Pinpoint the cell where the given text exists, returning its [x, y] midpoint coordinate. 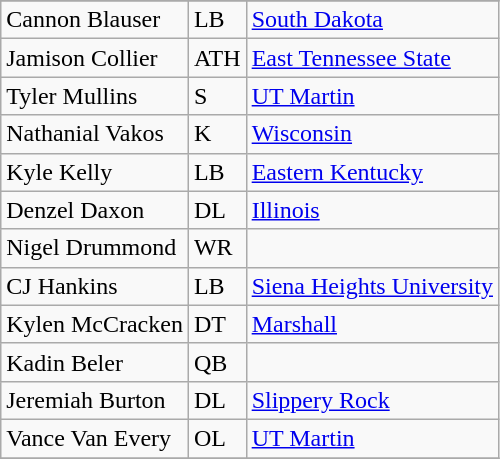
WR [217, 248]
Illinois [372, 210]
Kylen McCracken [95, 324]
Siena Heights University [372, 286]
Jamison Collier [95, 58]
Slippery Rock [372, 400]
Jeremiah Burton [95, 400]
OL [217, 438]
Cannon Blauser [95, 20]
Tyler Mullins [95, 96]
South Dakota [372, 20]
K [217, 134]
Nigel Drummond [95, 248]
Kadin Beler [95, 362]
DT [217, 324]
Marshall [372, 324]
East Tennessee State [372, 58]
Denzel Daxon [95, 210]
S [217, 96]
Wisconsin [372, 134]
Kyle Kelly [95, 172]
Eastern Kentucky [372, 172]
QB [217, 362]
Nathanial Vakos [95, 134]
Vance Van Every [95, 438]
ATH [217, 58]
CJ Hankins [95, 286]
